Output the (x, y) coordinate of the center of the cell containing the given text.  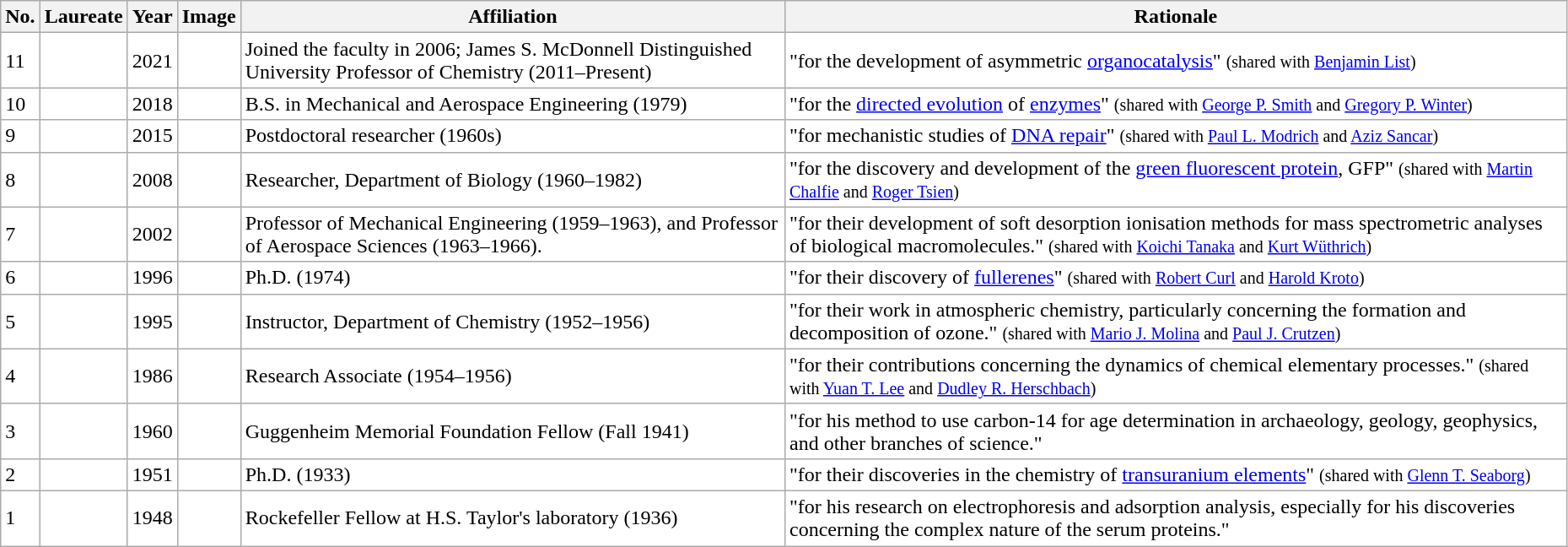
No. (20, 17)
"for mechanistic studies of DNA repair" (shared with Paul L. Modrich and Aziz Sancar) (1176, 136)
"for his research on electrophoresis and adsorption analysis, especially for his discoveries concerning the complex nature of the serum proteins." (1176, 518)
Ph.D. (1974) (513, 278)
2021 (152, 61)
2002 (152, 235)
B.S. in Mechanical and Aerospace Engineering (1979) (513, 104)
"for the discovery and development of the green fluorescent protein, GFP" (shared with Martin Chalfie and Roger Tsien) (1176, 179)
Year (152, 17)
Research Associate (1954–1956) (513, 376)
"for the development of asymmetric organocatalysis" (shared with Benjamin List) (1176, 61)
2 (20, 474)
5 (20, 321)
6 (20, 278)
1 (20, 518)
1960 (152, 431)
1951 (152, 474)
Instructor, Department of Chemistry (1952–1956) (513, 321)
1986 (152, 376)
8 (20, 179)
4 (20, 376)
1995 (152, 321)
Professor of Mechanical Engineering (1959–1963), and Professor of Aerospace Sciences (1963–1966). (513, 235)
11 (20, 61)
Laureate (84, 17)
9 (20, 136)
Researcher, Department of Biology (1960–1982) (513, 179)
"for their discovery of fullerenes" (shared with Robert Curl and Harold Kroto) (1176, 278)
Image (209, 17)
2015 (152, 136)
Postdoctoral researcher (1960s) (513, 136)
Rationale (1176, 17)
10 (20, 104)
1948 (152, 518)
Affiliation (513, 17)
"for their discoveries in the chemistry of transuranium elements" (shared with Glenn T. Seaborg) (1176, 474)
Guggenheim Memorial Foundation Fellow (Fall 1941) (513, 431)
2008 (152, 179)
7 (20, 235)
"for his method to use carbon-14 for age determination in archaeology, geology, geophysics, and other branches of science." (1176, 431)
Ph.D. (1933) (513, 474)
1996 (152, 278)
"for the directed evolution of enzymes" (shared with George P. Smith and Gregory P. Winter) (1176, 104)
3 (20, 431)
Rockefeller Fellow at H.S. Taylor's laboratory (1936) (513, 518)
"for their contributions concerning the dynamics of chemical elementary processes." (shared with Yuan T. Lee and Dudley R. Herschbach) (1176, 376)
2018 (152, 104)
Joined the faculty in 2006; James S. McDonnell Distinguished University Professor of Chemistry (2011–Present) (513, 61)
